Capture the cell that displays the provided text and extract its (x, y) central coordinate. 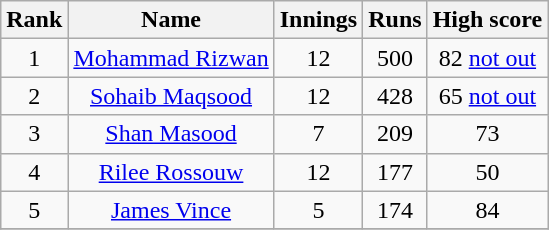
Rilee Rossouw (171, 172)
Rank (34, 20)
73 (488, 134)
2 (34, 96)
Innings (318, 20)
50 (488, 172)
209 (395, 134)
3 (34, 134)
500 (395, 58)
James Vince (171, 210)
Runs (395, 20)
7 (318, 134)
84 (488, 210)
4 (34, 172)
Mohammad Rizwan (171, 58)
65 not out (488, 96)
177 (395, 172)
High score (488, 20)
Name (171, 20)
1 (34, 58)
174 (395, 210)
Shan Masood (171, 134)
Sohaib Maqsood (171, 96)
428 (395, 96)
82 not out (488, 58)
